Determine the [x, y] coordinate at the center of the cell enclosing the given text.  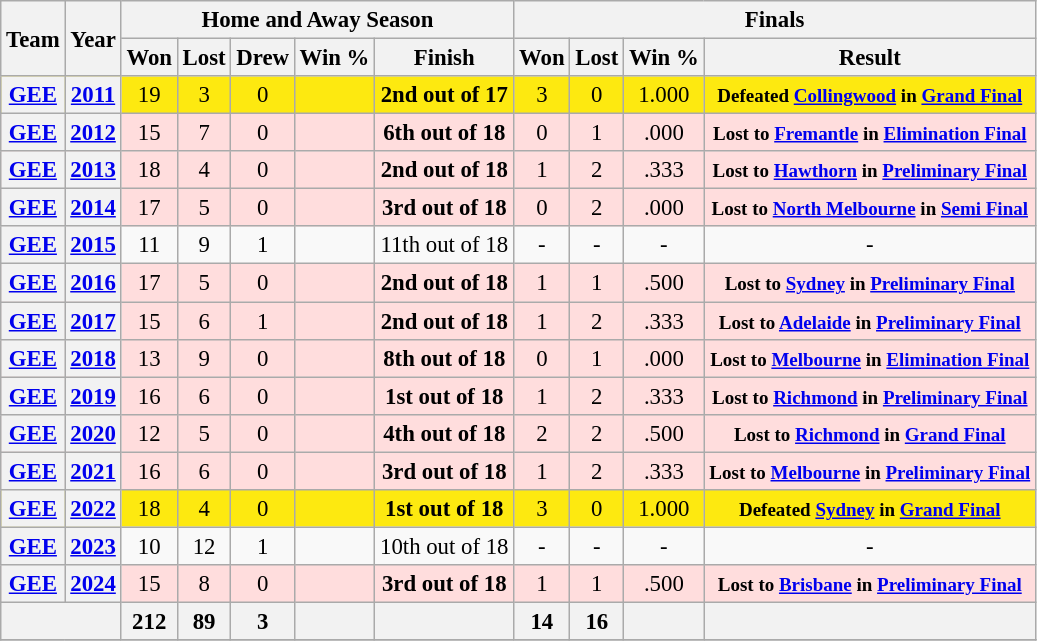
Lost to North Melbourne in Semi Final [870, 208]
2023 [93, 546]
Lost to Richmond in Preliminary Final [870, 396]
Team [33, 38]
10th out of 18 [444, 546]
8 [204, 584]
Drew [262, 58]
Lost to Adelaide in Preliminary Final [870, 321]
Lost to Melbourne in Elimination Final [870, 358]
2012 [93, 133]
2022 [93, 509]
11 [149, 245]
2019 [93, 396]
Result [870, 58]
19 [149, 95]
Lost to Hawthorn in Preliminary Final [870, 170]
6th out of 18 [444, 133]
7 [204, 133]
2015 [93, 245]
2016 [93, 283]
89 [204, 621]
2021 [93, 471]
2nd out of 17 [444, 95]
14 [542, 621]
Lost to Melbourne in Preliminary Final [870, 471]
Lost to Fremantle in Elimination Final [870, 133]
Home and Away Season [318, 20]
Lost to Brisbane in Preliminary Final [870, 584]
2018 [93, 358]
Defeated Collingwood in Grand Final [870, 95]
2011 [93, 95]
4th out of 18 [444, 433]
Defeated Sydney in Grand Final [870, 509]
Finish [444, 58]
13 [149, 358]
2020 [93, 433]
Lost to Sydney in Preliminary Final [870, 283]
8th out of 18 [444, 358]
2013 [93, 170]
2017 [93, 321]
Lost to Richmond in Grand Final [870, 433]
2014 [93, 208]
10 [149, 546]
Finals [775, 20]
2024 [93, 584]
11th out of 18 [444, 245]
Year [93, 38]
212 [149, 621]
